Return (X, Y) of the center of cell containing provided text 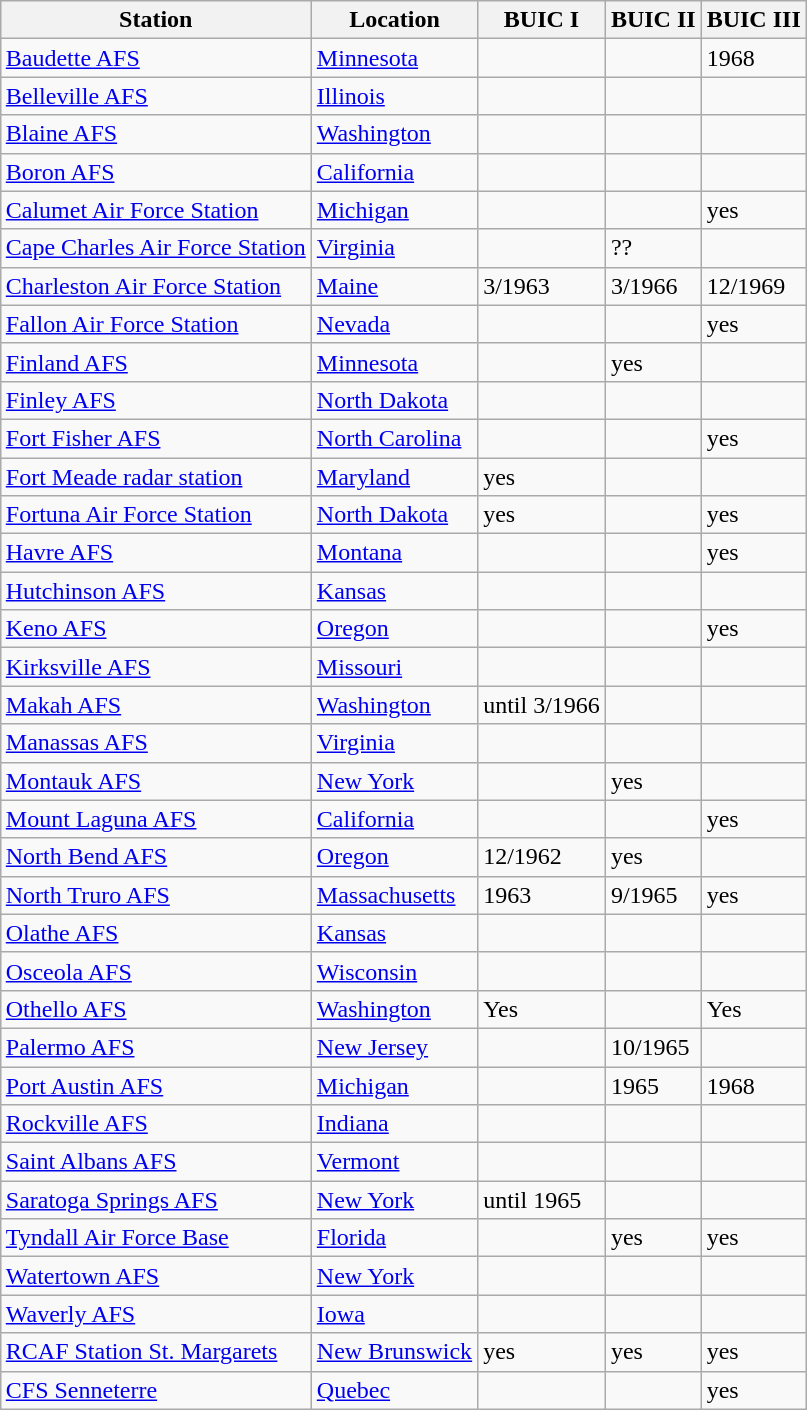
Olathe AFS (156, 933)
North Bend AFS (156, 857)
until 3/1966 (542, 705)
Fortuna Air Force Station (156, 515)
New Jersey (394, 1047)
Kirksville AFS (156, 667)
Illinois (394, 96)
Fallon Air Force Station (156, 324)
?? (653, 248)
1963 (542, 895)
Saint Albans AFS (156, 1162)
10/1965 (653, 1047)
Finley AFS (156, 400)
North Truro AFS (156, 895)
Blaine AFS (156, 134)
3/1963 (542, 286)
Location (394, 20)
Makah AFS (156, 705)
Waverly AFS (156, 1314)
Florida (394, 1238)
Keno AFS (156, 629)
Port Austin AFS (156, 1085)
Boron AFS (156, 172)
Massachusetts (394, 895)
Wisconsin (394, 971)
Station (156, 20)
12/1969 (754, 286)
Missouri (394, 667)
9/1965 (653, 895)
12/1962 (542, 857)
RCAF Station St. Margarets (156, 1352)
Montana (394, 553)
Mount Laguna AFS (156, 819)
Fort Meade radar station (156, 477)
Rockville AFS (156, 1124)
Saratoga Springs AFS (156, 1200)
until 1965 (542, 1200)
Tyndall Air Force Base (156, 1238)
Finland AFS (156, 362)
Osceola AFS (156, 971)
Watertown AFS (156, 1276)
CFS Senneterre (156, 1390)
BUIC III (754, 20)
Palermo AFS (156, 1047)
1965 (653, 1085)
North Carolina (394, 438)
3/1966 (653, 286)
Cape Charles Air Force Station (156, 248)
Charleston Air Force Station (156, 286)
Hutchinson AFS (156, 591)
Vermont (394, 1162)
Baudette AFS (156, 58)
Calumet Air Force Station (156, 210)
Quebec (394, 1390)
Iowa (394, 1314)
Othello AFS (156, 1009)
BUIC I (542, 20)
Havre AFS (156, 553)
Belleville AFS (156, 96)
Indiana (394, 1124)
BUIC II (653, 20)
Montauk AFS (156, 781)
Fort Fisher AFS (156, 438)
New Brunswick (394, 1352)
Maryland (394, 477)
Maine (394, 286)
Manassas AFS (156, 743)
Nevada (394, 324)
